Output the [X, Y] coordinate of the center of the cell containing the given text.  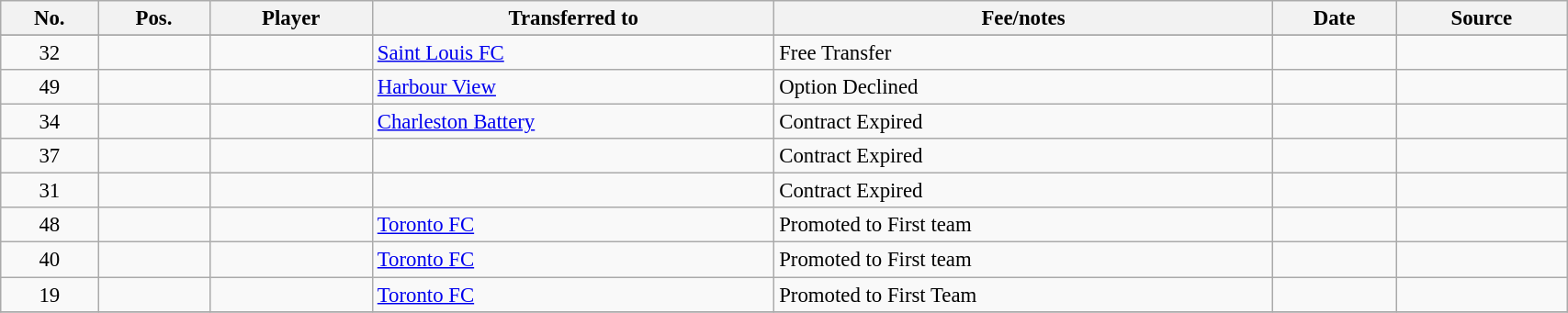
Free Transfer [1023, 53]
Source [1482, 18]
Fee/notes [1023, 18]
Saint Louis FC [573, 53]
40 [50, 260]
Date [1334, 18]
31 [50, 191]
Transferred to [573, 18]
37 [50, 156]
No. [50, 18]
Promoted to First Team [1023, 295]
Pos. [154, 18]
32 [50, 53]
49 [50, 87]
Charleston Battery [573, 122]
Harbour View [573, 87]
34 [50, 122]
Player [290, 18]
19 [50, 295]
48 [50, 225]
Option Declined [1023, 87]
